Capture the cell that displays the provided text and extract its [X, Y] central coordinate. 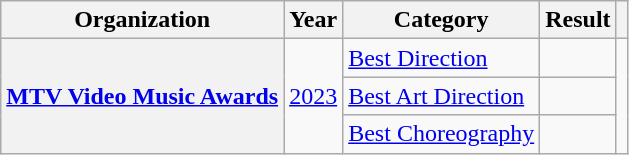
MTV Video Music Awards [142, 96]
Best Art Direction [442, 96]
Best Choreography [442, 134]
Best Direction [442, 58]
Year [314, 20]
Result [578, 20]
Category [442, 20]
2023 [314, 96]
Organization [142, 20]
